Pinpoint the cell where the given text exists, returning its (X, Y) midpoint coordinate. 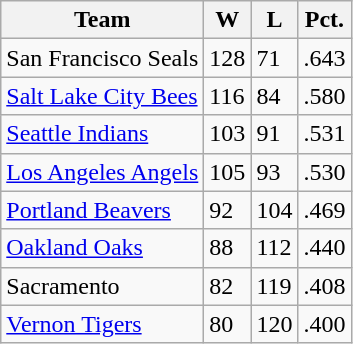
L (274, 20)
San Francisco Seals (102, 58)
104 (274, 210)
Vernon Tigers (102, 324)
Sacramento (102, 286)
Los Angeles Angels (102, 172)
W (228, 20)
119 (274, 286)
80 (228, 324)
.643 (324, 58)
120 (274, 324)
92 (228, 210)
Portland Beavers (102, 210)
.580 (324, 96)
112 (274, 248)
.440 (324, 248)
Oakland Oaks (102, 248)
.531 (324, 134)
91 (274, 134)
Seattle Indians (102, 134)
71 (274, 58)
Pct. (324, 20)
88 (228, 248)
116 (228, 96)
105 (228, 172)
Team (102, 20)
Salt Lake City Bees (102, 96)
.408 (324, 286)
128 (228, 58)
.469 (324, 210)
.400 (324, 324)
93 (274, 172)
82 (228, 286)
84 (274, 96)
.530 (324, 172)
103 (228, 134)
